For the text-containing cell, return its midpoint in [X, Y] coordinate format. 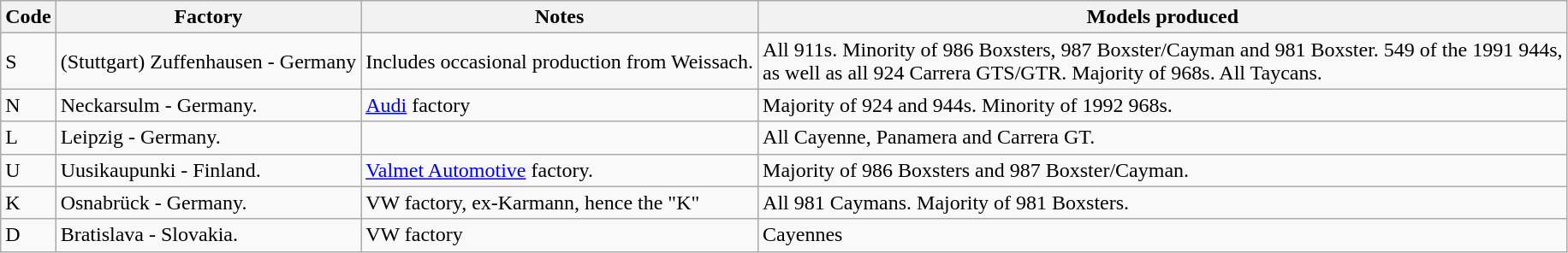
Models produced [1162, 17]
Notes [560, 17]
Code [28, 17]
Neckarsulm - Germany. [209, 105]
Bratislava - Slovakia. [209, 235]
VW factory [560, 235]
Valmet Automotive factory. [560, 170]
L [28, 138]
U [28, 170]
Leipzig - Germany. [209, 138]
N [28, 105]
Majority of 986 Boxsters and 987 Boxster/Cayman. [1162, 170]
Includes occasional production from Weissach. [560, 62]
All 981 Caymans. Majority of 981 Boxsters. [1162, 203]
D [28, 235]
(Stuttgart) Zuffenhausen - Germany [209, 62]
Audi factory [560, 105]
VW factory, ex-Karmann, hence the "K" [560, 203]
Cayennes [1162, 235]
Osnabrück - Germany. [209, 203]
K [28, 203]
All Cayenne, Panamera and Carrera GT. [1162, 138]
S [28, 62]
Majority of 924 and 944s. Minority of 1992 968s. [1162, 105]
Factory [209, 17]
Uusikaupunki - Finland. [209, 170]
